Search for the cell housing the specified text and yield its [x, y] center coordinate. 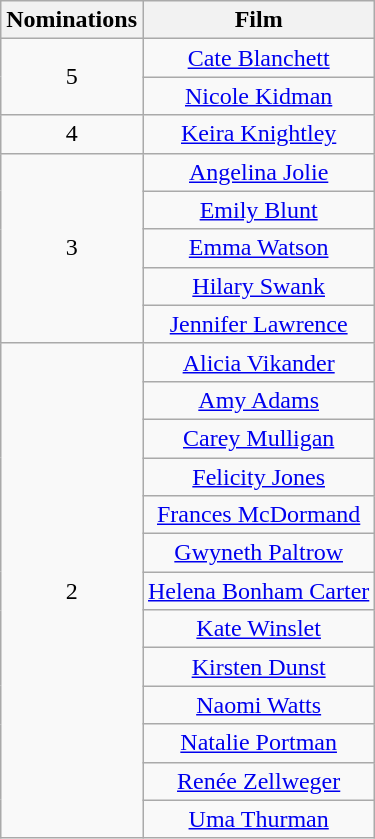
3 [72, 248]
Kate Winslet [258, 629]
Uma Thurman [258, 819]
Carey Mulligan [258, 438]
5 [72, 77]
Angelina Jolie [258, 172]
Hilary Swank [258, 286]
Frances McDormand [258, 515]
Renée Zellweger [258, 781]
Keira Knightley [258, 134]
Natalie Portman [258, 743]
Alicia Vikander [258, 362]
Gwyneth Paltrow [258, 553]
Amy Adams [258, 400]
Cate Blanchett [258, 58]
Emily Blunt [258, 210]
Nicole Kidman [258, 96]
2 [72, 590]
Naomi Watts [258, 705]
Film [258, 20]
Emma Watson [258, 248]
Kirsten Dunst [258, 667]
Jennifer Lawrence [258, 324]
4 [72, 134]
Felicity Jones [258, 477]
Nominations [72, 20]
Helena Bonham Carter [258, 591]
